Search for the cell housing the specified text and yield its (X, Y) center coordinate. 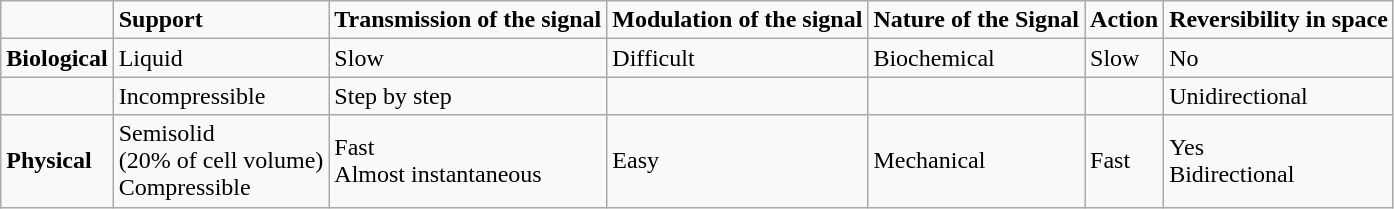
Unidirectional (1279, 96)
Mechanical (976, 161)
Liquid (221, 58)
Biochemical (976, 58)
Nature of the Signal (976, 20)
Action (1124, 20)
Fast (1124, 161)
Reversibility in space (1279, 20)
No (1279, 58)
Biological (57, 58)
FastAlmost instantaneous (468, 161)
Support (221, 20)
Transmission of the signal (468, 20)
Physical (57, 161)
Incompressible (221, 96)
YesBidirectional (1279, 161)
Step by step (468, 96)
Semisolid(20% of cell volume)Compressible (221, 161)
Easy (738, 161)
Difficult (738, 58)
Modulation of the signal (738, 20)
